Return the (x, y) coordinate for the center point of the cell that contains the specified text.  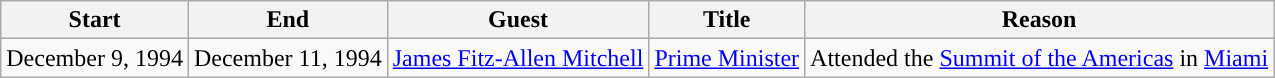
Prime Minister (727, 58)
End (288, 20)
December 9, 1994 (95, 58)
Attended the Summit of the Americas in Miami (1040, 58)
James Fitz-Allen Mitchell (518, 58)
December 11, 1994 (288, 58)
Title (727, 20)
Guest (518, 20)
Reason (1040, 20)
Start (95, 20)
